Scan for the cell matching the given text and deliver its (x, y) coordinate at center. 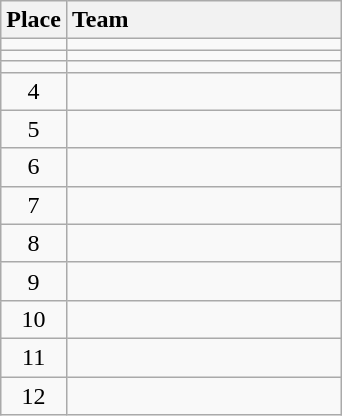
11 (34, 357)
8 (34, 243)
7 (34, 205)
5 (34, 129)
Place (34, 20)
6 (34, 167)
4 (34, 91)
9 (34, 281)
10 (34, 319)
Team (204, 20)
12 (34, 395)
